Return (x, y) of the center of cell containing provided text 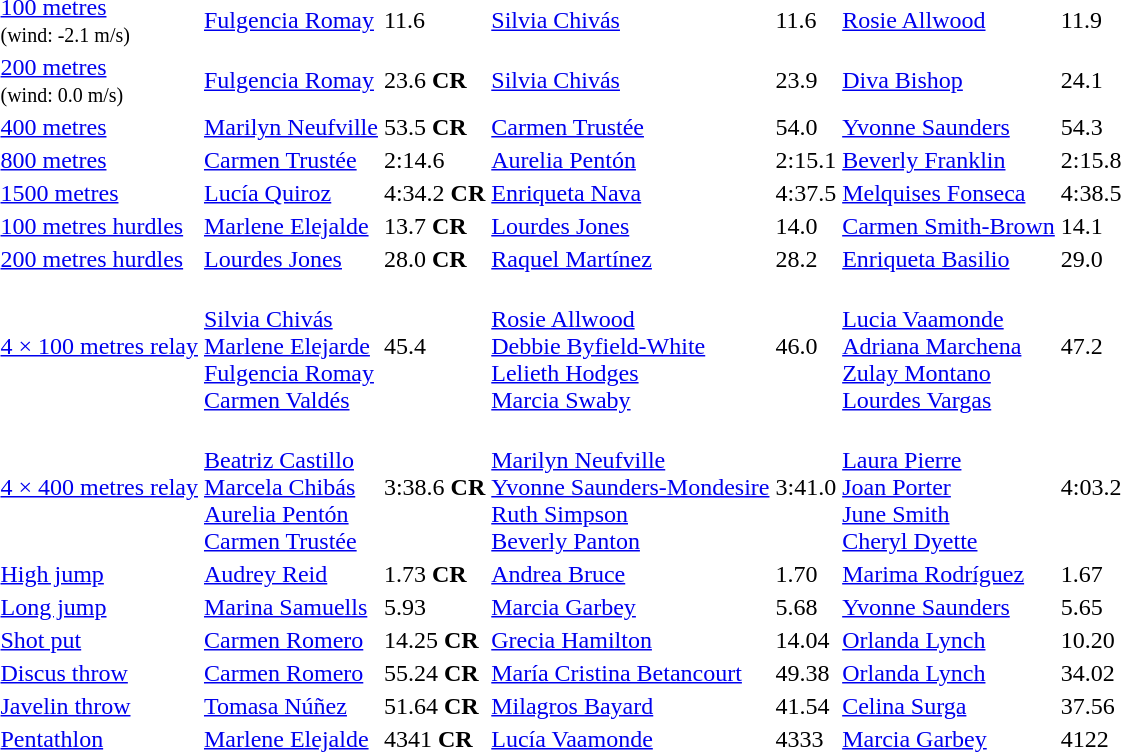
Silvia Chivás (630, 80)
Marina Samuells (290, 607)
Grecia Hamilton (630, 640)
Enriqueta Basilio (949, 259)
Melquises Fonseca (949, 193)
3:38.6 CR (434, 487)
54.0 (806, 127)
Enriqueta Nava (630, 193)
Raquel Martínez (630, 259)
3:41.0 (806, 487)
Marima Rodríguez (949, 574)
Milagros Bayard (630, 706)
Rosie AllwoodDebbie Byfield-WhiteLelieth HodgesMarcia Swaby (630, 346)
13.7 CR (434, 226)
5.93 (434, 607)
Marilyn NeufvilleYvonne Saunders-MondesireRuth SimpsonBeverly Panton (630, 487)
55.24 CR (434, 673)
Beatriz CastilloMarcela ChibásAurelia PentónCarmen Trustée (290, 487)
Celina Surga (949, 706)
14.25 CR (434, 640)
Aurelia Pentón (630, 160)
5.68 (806, 607)
14.04 (806, 640)
Fulgencia Romay (290, 80)
Lucía Quiroz (290, 193)
1.70 (806, 574)
Laura PierreJoan PorterJune SmithCheryl Dyette (949, 487)
Lucia VaamondeAdriana MarchenaZulay MontanoLourdes Vargas (949, 346)
2:15.1 (806, 160)
Carmen Smith-Brown (949, 226)
45.4 (434, 346)
4:34.2 CR (434, 193)
Tomasa Núñez (290, 706)
4:37.5 (806, 193)
46.0 (806, 346)
28.0 CR (434, 259)
Andrea Bruce (630, 574)
Beverly Franklin (949, 160)
María Cristina Betancourt (630, 673)
Silvia ChivásMarlene ElejardeFulgencia RomayCarmen Valdés (290, 346)
28.2 (806, 259)
41.54 (806, 706)
Marilyn Neufville (290, 127)
2:14.6 (434, 160)
14.0 (806, 226)
51.64 CR (434, 706)
Marcia Garbey (630, 607)
Marlene Elejalde (290, 226)
Audrey Reid (290, 574)
23.6 CR (434, 80)
53.5 CR (434, 127)
49.38 (806, 673)
1.73 CR (434, 574)
23.9 (806, 80)
Diva Bishop (949, 80)
